For the text-containing cell, return its midpoint in (X, Y) coordinate format. 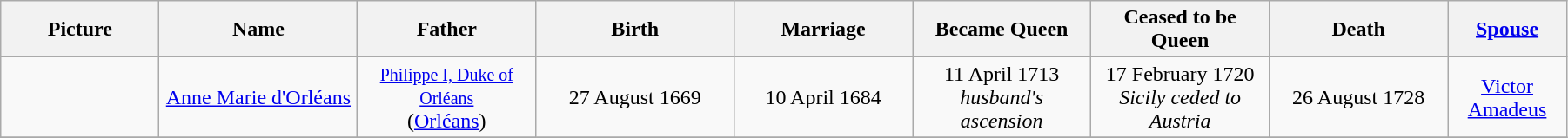
Picture (80, 30)
Anne Marie d'Orléans (258, 97)
27 August 1669 (635, 97)
Death (1359, 30)
Became Queen (1002, 30)
Ceased to be Queen (1180, 30)
Birth (635, 30)
Philippe I, Duke of Orléans (Orléans) (447, 97)
Victor Amadeus (1507, 97)
Spouse (1507, 30)
10 April 1684 (823, 97)
17 February 1720Sicily ceded to Austria (1180, 97)
26 August 1728 (1359, 97)
Father (447, 30)
11 April 1713husband's ascension (1002, 97)
Marriage (823, 30)
Name (258, 30)
